Pinpoint the cell where the given text exists, returning its [x, y] midpoint coordinate. 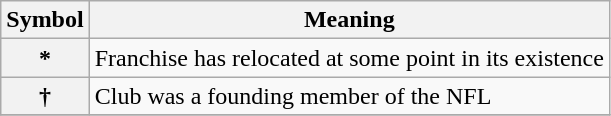
Franchise has relocated at some point in its existence [349, 58]
Symbol [45, 20]
Club was a founding member of the NFL [349, 96]
* [45, 58]
Meaning [349, 20]
† [45, 96]
